Pinpoint the cell where the given text exists, returning its (x, y) midpoint coordinate. 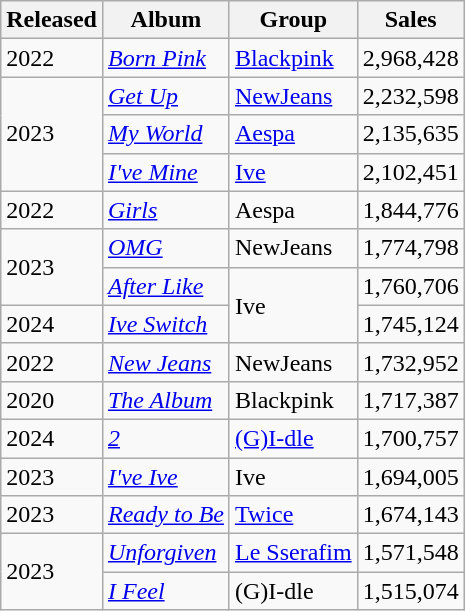
OMG (166, 248)
I've Ive (166, 477)
After Like (166, 286)
2,135,635 (410, 134)
1,700,757 (410, 438)
2,968,428 (410, 58)
1,694,005 (410, 477)
1,515,074 (410, 591)
Twice (293, 515)
2,102,451 (410, 172)
Released (52, 20)
2020 (52, 400)
1,760,706 (410, 286)
1,844,776 (410, 210)
I Feel (166, 591)
Group (293, 20)
2,232,598 (410, 96)
My World (166, 134)
I've Mine (166, 172)
1,732,952 (410, 362)
Le Sserafim (293, 553)
New Jeans (166, 362)
Born Pink (166, 58)
1,717,387 (410, 400)
Ready to Be (166, 515)
Unforgiven (166, 553)
The Album (166, 400)
1,674,143 (410, 515)
2 (166, 438)
Ive Switch (166, 324)
1,774,798 (410, 248)
Sales (410, 20)
Girls (166, 210)
Album (166, 20)
1,571,548 (410, 553)
Get Up (166, 96)
1,745,124 (410, 324)
